Determine the [x, y] coordinate at the center of the cell enclosing the given text.  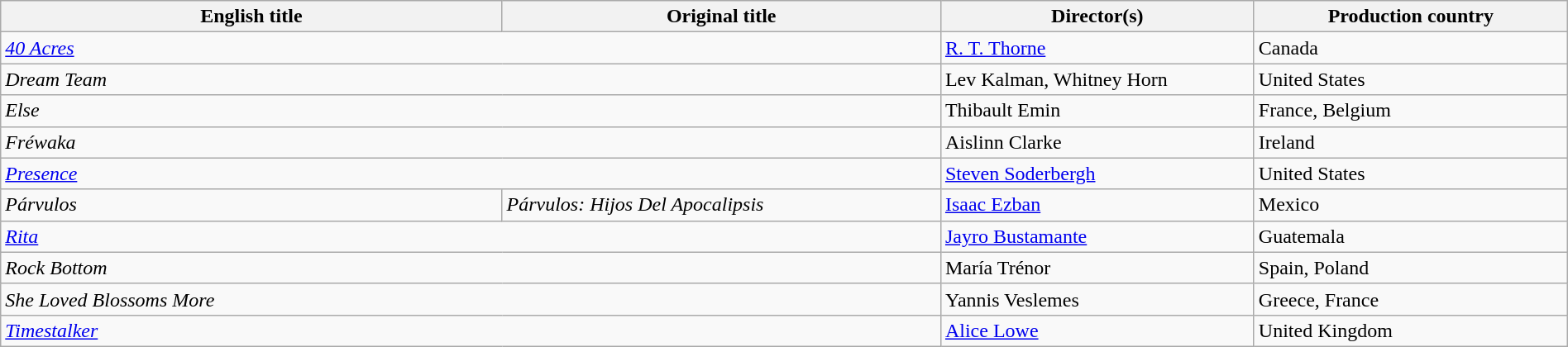
Párvulos [251, 205]
Jayro Bustamante [1097, 236]
United Kingdom [1411, 330]
Steven Soderbergh [1097, 173]
Ireland [1411, 142]
She Loved Blossoms More [471, 299]
Thibault Emin [1097, 111]
Spain, Poland [1411, 268]
Aislinn Clarke [1097, 142]
Guatemala [1411, 236]
Isaac Ezban [1097, 205]
Lev Kalman, Whitney Horn [1097, 79]
Greece, France [1411, 299]
Rock Bottom [471, 268]
Alice Lowe [1097, 330]
Canada [1411, 48]
Párvulos: Hijos Del Apocalipsis [721, 205]
40 Acres [471, 48]
Else [471, 111]
Director(s) [1097, 17]
R. T. Thorne [1097, 48]
Production country [1411, 17]
Timestalker [471, 330]
Rita [471, 236]
Yannis Veslemes [1097, 299]
Fréwaka [471, 142]
Dream Team [471, 79]
Presence [471, 173]
Mexico [1411, 205]
English title [251, 17]
María Trénor [1097, 268]
Original title [721, 17]
France, Belgium [1411, 111]
